Provide the (x, y) coordinate of the cell's center where the given text is located.  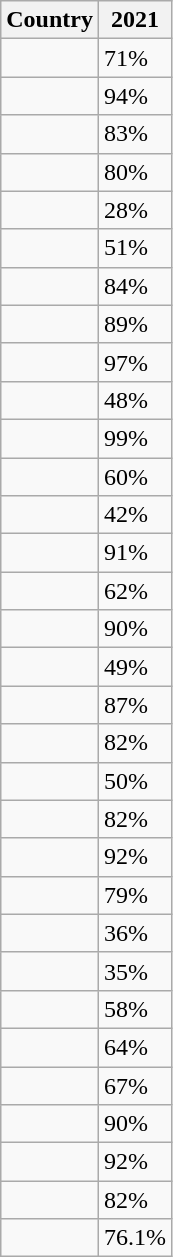
99% (134, 438)
71% (134, 58)
64% (134, 1047)
35% (134, 971)
58% (134, 1009)
51% (134, 248)
60% (134, 477)
36% (134, 933)
48% (134, 400)
94% (134, 96)
80% (134, 172)
87% (134, 705)
28% (134, 210)
67% (134, 1085)
42% (134, 515)
91% (134, 553)
79% (134, 895)
49% (134, 667)
89% (134, 324)
50% (134, 781)
Country (50, 20)
83% (134, 134)
2021 (134, 20)
76.1% (134, 1238)
84% (134, 286)
97% (134, 362)
62% (134, 591)
